Determine the [X, Y] coordinate at the center of the cell enclosing the given text.  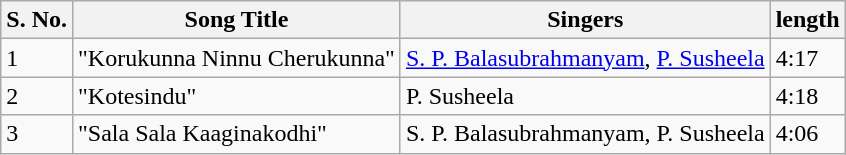
1 [37, 58]
"Korukunna Ninnu Cherukunna" [236, 58]
4:06 [808, 134]
S. No. [37, 20]
"Kotesindu" [236, 96]
length [808, 20]
4:18 [808, 96]
Singers [585, 20]
Song Title [236, 20]
P. Susheela [585, 96]
3 [37, 134]
2 [37, 96]
"Sala Sala Kaaginakodhi" [236, 134]
4:17 [808, 58]
